Return the (x, y) coordinate for the center point of the cell that contains the specified text.  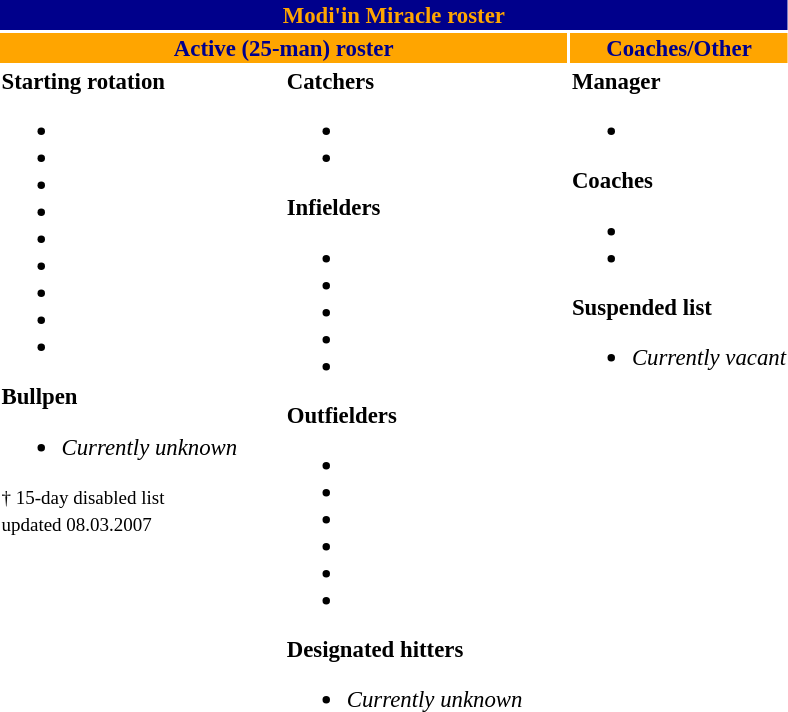
Modi'in Miracle roster (394, 15)
Coaches/Other (678, 48)
Active (25-man) roster (284, 48)
